Search for the cell housing the specified text and yield its [X, Y] center coordinate. 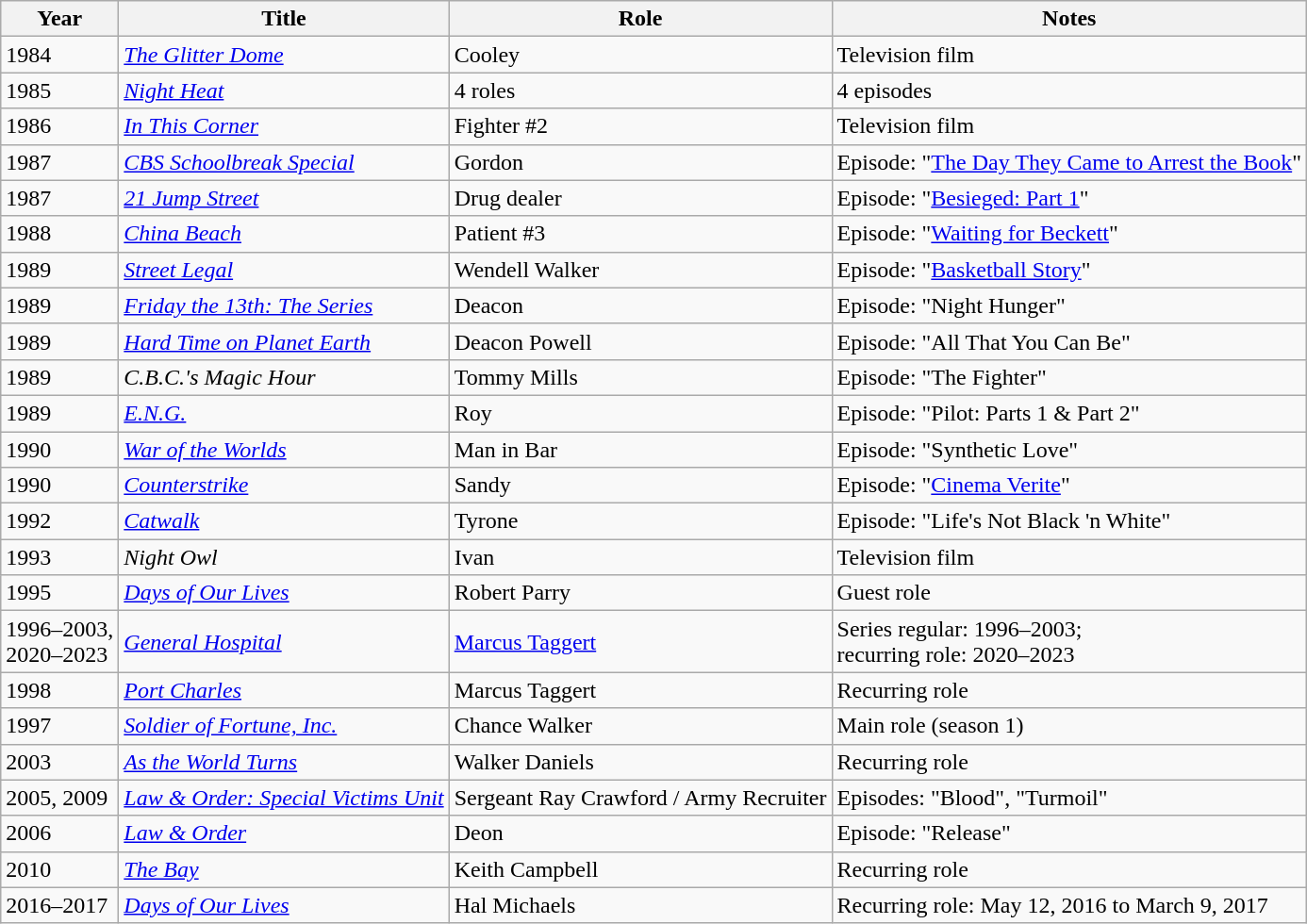
Wendell Walker [640, 270]
Patient #3 [640, 234]
Deacon [640, 305]
2003 [60, 762]
Deacon Powell [640, 341]
In This Corner [284, 126]
1997 [60, 726]
War of the Worlds [284, 450]
Title [284, 19]
Roy [640, 413]
Drug dealer [640, 198]
Ivan [640, 557]
Friday the 13th: The Series [284, 305]
Catwalk [284, 521]
21 Jump Street [284, 198]
Episode: "Release" [1069, 833]
CBS Schoolbreak Special [284, 162]
Year [60, 19]
C.B.C.'s Magic Hour [284, 377]
Recurring role: May 12, 2016 to March 9, 2017 [1069, 905]
Episode: "Cinema Verite" [1069, 486]
1984 [60, 55]
Episode: "Pilot: Parts 1 & Part 2" [1069, 413]
Episode: "The Fighter" [1069, 377]
Robert Parry [640, 593]
Man in Bar [640, 450]
Main role (season 1) [1069, 726]
Cooley [640, 55]
Episode: "Life's Not Black 'n White" [1069, 521]
Episode: "Basketball Story" [1069, 270]
1992 [60, 521]
Sandy [640, 486]
Law & Order: Special Victims Unit [284, 798]
Role [640, 19]
China Beach [284, 234]
Law & Order [284, 833]
Fighter #2 [640, 126]
Counterstrike [284, 486]
Episode: "The Day They Came to Arrest the Book" [1069, 162]
1985 [60, 91]
2006 [60, 833]
Gordon [640, 162]
Series regular: 1996–2003;recurring role: 2020–2023 [1069, 641]
1993 [60, 557]
Tommy Mills [640, 377]
Night Heat [284, 91]
Episode: "Night Hunger" [1069, 305]
As the World Turns [284, 762]
Episode: "Besieged: Part 1" [1069, 198]
General Hospital [284, 641]
Tyrone [640, 521]
2016–2017 [60, 905]
Hal Michaels [640, 905]
Sergeant Ray Crawford / Army Recruiter [640, 798]
The Glitter Dome [284, 55]
Guest role [1069, 593]
4 episodes [1069, 91]
Episode: "Synthetic Love" [1069, 450]
2010 [60, 869]
1988 [60, 234]
Episode: "Waiting for Beckett" [1069, 234]
Notes [1069, 19]
Episodes: "Blood", "Turmoil" [1069, 798]
The Bay [284, 869]
1995 [60, 593]
E.N.G. [284, 413]
1998 [60, 690]
1996–2003,2020–2023 [60, 641]
Street Legal [284, 270]
Soldier of Fortune, Inc. [284, 726]
Keith Campbell [640, 869]
Episode: "All That You Can Be" [1069, 341]
Walker Daniels [640, 762]
Port Charles [284, 690]
Hard Time on Planet Earth [284, 341]
1986 [60, 126]
4 roles [640, 91]
Chance Walker [640, 726]
2005, 2009 [60, 798]
Deon [640, 833]
Night Owl [284, 557]
